Detect which cell encompasses the target text, then output its [X, Y] center coordinate. 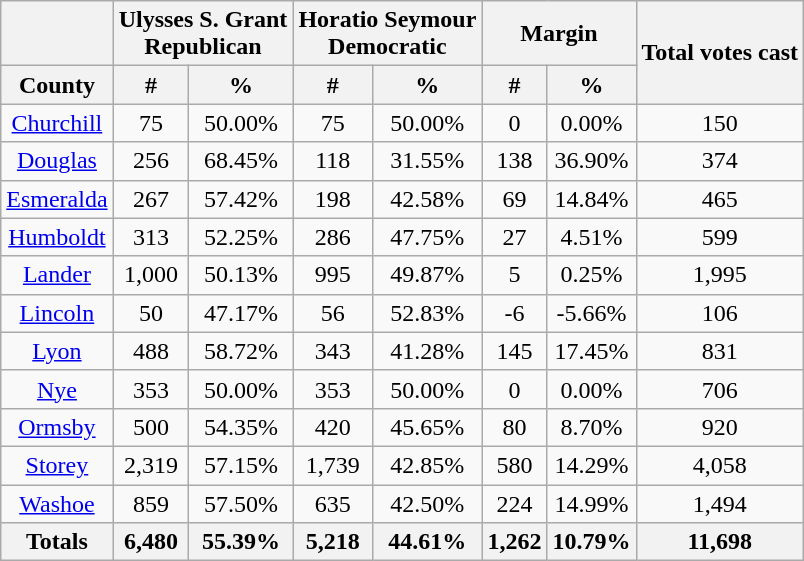
343 [333, 351]
Storey [57, 465]
52.83% [428, 313]
Horatio SeymourDemocratic [388, 34]
313 [151, 237]
706 [720, 389]
42.50% [428, 503]
14.84% [592, 199]
Total votes cast [720, 52]
36.90% [592, 161]
47.17% [241, 313]
Lander [57, 275]
68.45% [241, 161]
57.50% [241, 503]
Nye [57, 389]
1,262 [514, 542]
4.51% [592, 237]
8.70% [592, 427]
50 [151, 313]
920 [720, 427]
2,319 [151, 465]
150 [720, 123]
6,480 [151, 542]
256 [151, 161]
14.29% [592, 465]
-6 [514, 313]
11,698 [720, 542]
1,995 [720, 275]
106 [720, 313]
580 [514, 465]
10.79% [592, 542]
31.55% [428, 161]
420 [333, 427]
831 [720, 351]
55.39% [241, 542]
-5.66% [592, 313]
635 [333, 503]
45.65% [428, 427]
Washoe [57, 503]
500 [151, 427]
42.85% [428, 465]
5 [514, 275]
57.15% [241, 465]
5,218 [333, 542]
17.45% [592, 351]
995 [333, 275]
267 [151, 199]
69 [514, 199]
374 [720, 161]
Totals [57, 542]
14.99% [592, 503]
58.72% [241, 351]
118 [333, 161]
52.25% [241, 237]
County [57, 85]
599 [720, 237]
80 [514, 427]
49.87% [428, 275]
42.58% [428, 199]
859 [151, 503]
Ulysses S. GrantRepublican [203, 34]
465 [720, 199]
41.28% [428, 351]
Margin [559, 34]
145 [514, 351]
54.35% [241, 427]
Lincoln [57, 313]
138 [514, 161]
56 [333, 313]
Churchill [57, 123]
488 [151, 351]
50.13% [241, 275]
47.75% [428, 237]
57.42% [241, 199]
Humboldt [57, 237]
0.25% [592, 275]
224 [514, 503]
1,494 [720, 503]
27 [514, 237]
198 [333, 199]
4,058 [720, 465]
Douglas [57, 161]
286 [333, 237]
1,739 [333, 465]
Ormsby [57, 427]
Lyon [57, 351]
44.61% [428, 542]
Esmeralda [57, 199]
1,000 [151, 275]
